Extract the (x, y) coordinate from the center of the cell holding the provided text.  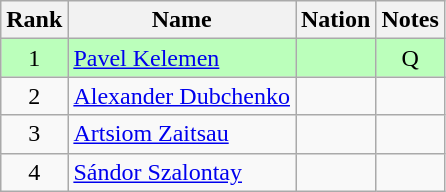
Alexander Dubchenko (182, 96)
Q (410, 58)
3 (34, 134)
Pavel Kelemen (182, 58)
Nation (336, 20)
Sándor Szalontay (182, 172)
Notes (410, 20)
1 (34, 58)
Rank (34, 20)
2 (34, 96)
Name (182, 20)
4 (34, 172)
Artsiom Zaitsau (182, 134)
